From the cell containing the given text, extract its center point as [X, Y] coordinate. 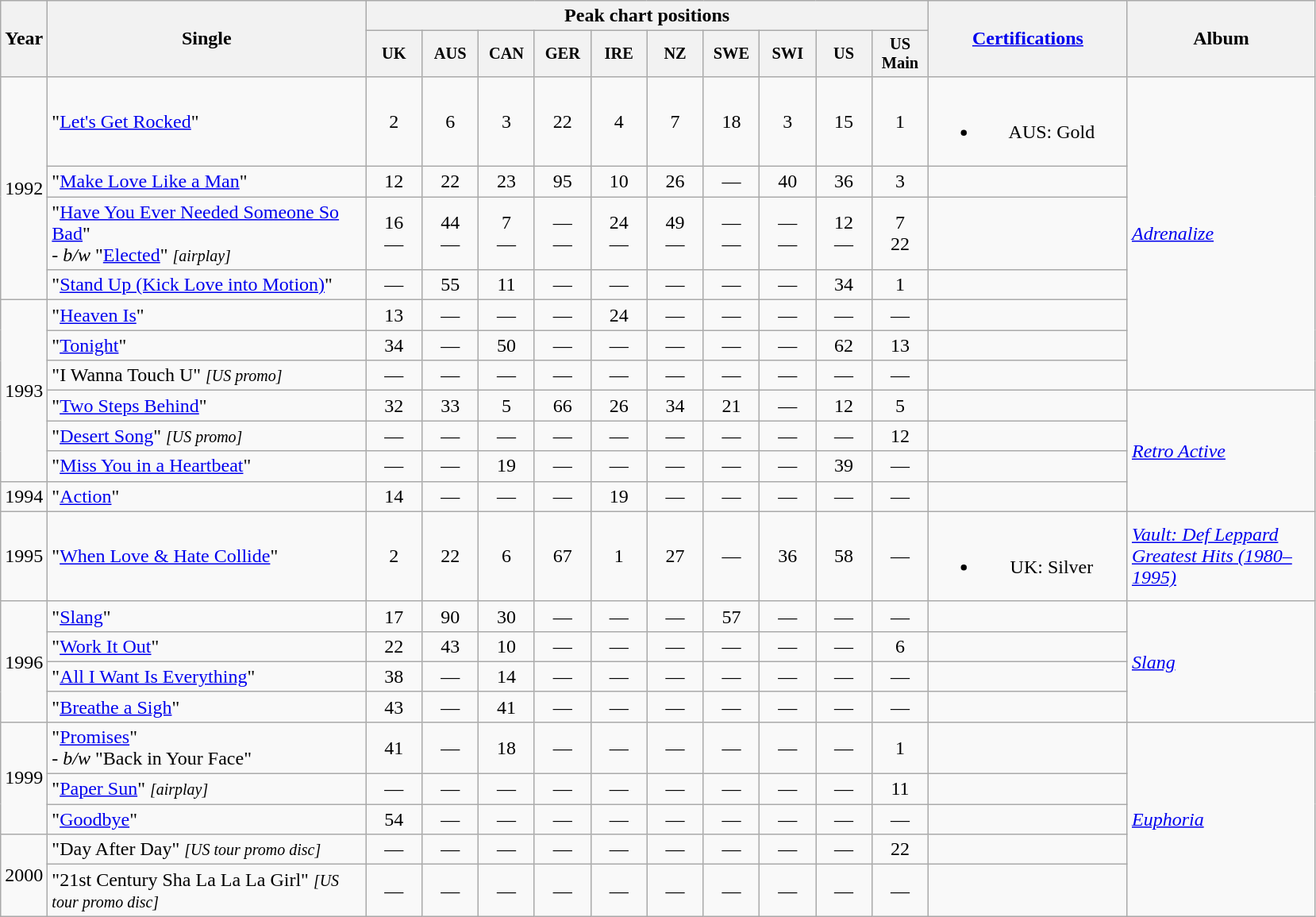
16— [394, 233]
"Desert Song" [US promo] [206, 436]
39 [845, 466]
NZ [675, 54]
UK [394, 54]
4 [619, 121]
AUS: Gold [1027, 121]
1994 [24, 496]
"Action" [206, 496]
15 [845, 121]
AUS [451, 54]
"Day After Day" [US tour promo disc] [206, 850]
SWI [787, 54]
62 [845, 345]
"All I Want Is Everything" [206, 676]
"Breathe a Sigh" [206, 707]
"I Wanna Touch U" [US promo] [206, 376]
"Promises"- b/w "Back in Your Face" [206, 748]
Adrenalize [1221, 233]
23 [506, 182]
"21st Century Sha La La La Girl" [US tour promo disc] [206, 891]
"Heaven Is" [206, 315]
"Work It Out" [206, 646]
"Tonight" [206, 345]
66 [562, 406]
12— [845, 233]
"When Love & Hate Collide" [206, 556]
7 [675, 121]
58 [845, 556]
1996 [24, 661]
7— [506, 233]
67 [562, 556]
"Slang" [206, 616]
722 [900, 233]
US Main [900, 54]
US [845, 54]
24— [619, 233]
95 [562, 182]
30 [506, 616]
IRE [619, 54]
27 [675, 556]
1992 [24, 187]
UK: Silver [1027, 556]
Slang [1221, 661]
49— [675, 233]
24 [619, 315]
21 [732, 406]
Single [206, 39]
1993 [24, 391]
2000 [24, 875]
1995 [24, 556]
55 [451, 285]
Euphoria [1221, 819]
57 [732, 616]
50 [506, 345]
"Goodbye" [206, 819]
Certifications [1027, 39]
"Let's Get Rocked" [206, 121]
"Have You Ever Needed Someone So Bad" - b/w "Elected" [airplay] [206, 233]
"Stand Up (Kick Love into Motion)" [206, 285]
32 [394, 406]
90 [451, 616]
SWE [732, 54]
Year [24, 39]
54 [394, 819]
40 [787, 182]
"Miss You in a Heartbeat" [206, 466]
38 [394, 676]
"Two Steps Behind" [206, 406]
"Make Love Like a Man" [206, 182]
GER [562, 54]
"Paper Sun" [airplay] [206, 789]
Retro Active [1221, 451]
Vault: Def Leppard Greatest Hits (1980–1995) [1221, 556]
17 [394, 616]
Peak chart positions [648, 16]
Album [1221, 39]
CAN [506, 54]
1999 [24, 778]
44— [451, 233]
33 [451, 406]
